Find where the given text appears and provide that cell's center as [X, Y] coordinate. 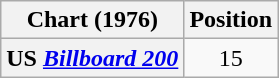
Chart (1976) [92, 20]
Position [231, 20]
US Billboard 200 [92, 58]
15 [231, 58]
